Extract the [x, y] coordinate from the center of the cell holding the provided text.  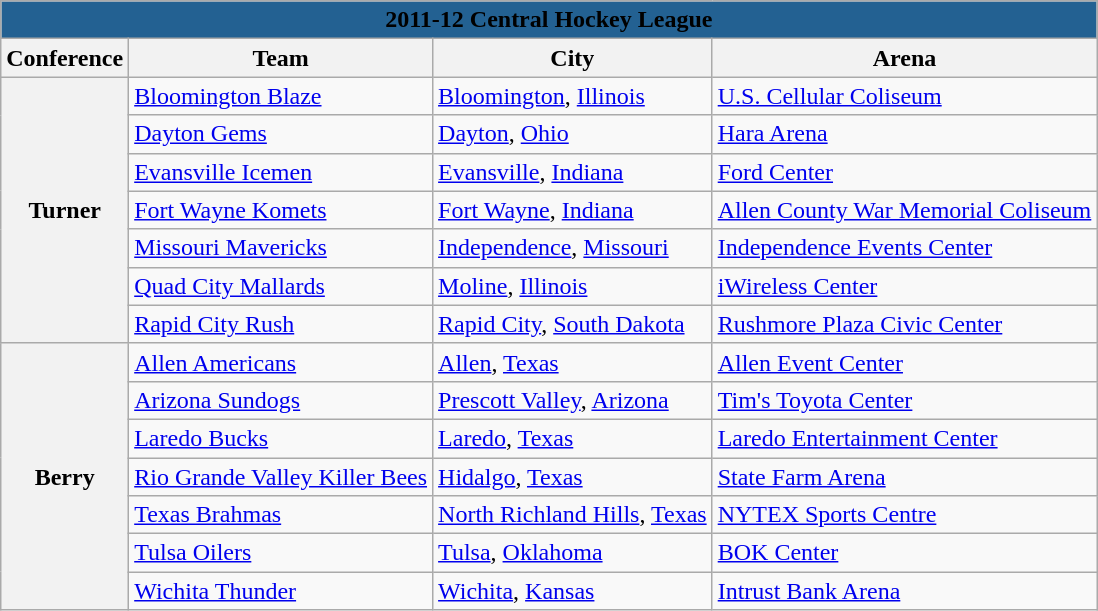
Rio Grande Valley Killer Bees [281, 477]
Evansville Icemen [281, 172]
Tulsa Oilers [281, 553]
Dayton, Ohio [573, 134]
iWireless Center [904, 286]
Turner [65, 210]
Dayton Gems [281, 134]
NYTEX Sports Centre [904, 515]
Fort Wayne Komets [281, 210]
City [573, 58]
Missouri Mavericks [281, 248]
U.S. Cellular Coliseum [904, 96]
Conference [65, 58]
Laredo, Texas [573, 438]
Rushmore Plaza Civic Center [904, 324]
Tim's Toyota Center [904, 400]
Arizona Sundogs [281, 400]
Allen Americans [281, 362]
Bloomington Blaze [281, 96]
Independence Events Center [904, 248]
Berry [65, 476]
Fort Wayne, Indiana [573, 210]
BOK Center [904, 553]
Wichita, Kansas [573, 591]
Intrust Bank Arena [904, 591]
2011-12 Central Hockey League [549, 20]
Allen, Texas [573, 362]
Prescott Valley, Arizona [573, 400]
Allen County War Memorial Coliseum [904, 210]
Laredo Bucks [281, 438]
Hidalgo, Texas [573, 477]
Texas Brahmas [281, 515]
Wichita Thunder [281, 591]
State Farm Arena [904, 477]
Laredo Entertainment Center [904, 438]
Bloomington, Illinois [573, 96]
Evansville, Indiana [573, 172]
Independence, Missouri [573, 248]
Rapid City Rush [281, 324]
Rapid City, South Dakota [573, 324]
Hara Arena [904, 134]
Tulsa, Oklahoma [573, 553]
Team [281, 58]
Quad City Mallards [281, 286]
Arena [904, 58]
Moline, Illinois [573, 286]
Ford Center [904, 172]
Allen Event Center [904, 362]
North Richland Hills, Texas [573, 515]
